Identify which cell holds the provided text, then report its [X, Y] central coordinate. 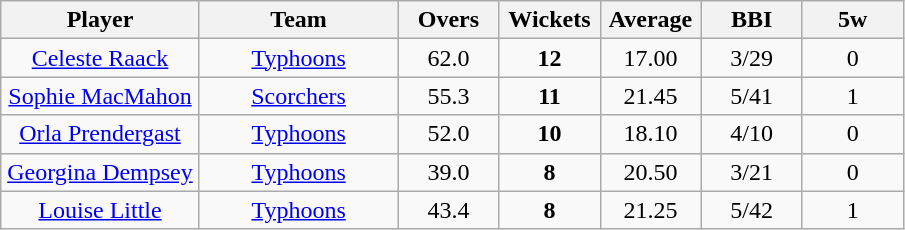
55.3 [448, 96]
10 [550, 134]
5w [852, 20]
Player [100, 20]
20.50 [650, 172]
17.00 [650, 58]
11 [550, 96]
39.0 [448, 172]
18.10 [650, 134]
Georgina Dempsey [100, 172]
Team [298, 20]
Sophie MacMahon [100, 96]
3/29 [752, 58]
21.25 [650, 210]
5/42 [752, 210]
12 [550, 58]
Scorchers [298, 96]
3/21 [752, 172]
5/41 [752, 96]
Overs [448, 20]
Celeste Raack [100, 58]
52.0 [448, 134]
Louise Little [100, 210]
21.45 [650, 96]
Orla Prendergast [100, 134]
Wickets [550, 20]
62.0 [448, 58]
Average [650, 20]
4/10 [752, 134]
BBI [752, 20]
43.4 [448, 210]
